Search for the cell housing the specified text and yield its (x, y) center coordinate. 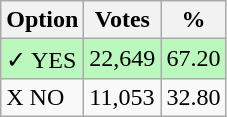
✓ YES (42, 59)
67.20 (194, 59)
32.80 (194, 97)
X NO (42, 97)
11,053 (122, 97)
22,649 (122, 59)
% (194, 20)
Votes (122, 20)
Option (42, 20)
